Find where the given text appears and provide that cell's center as [X, Y] coordinate. 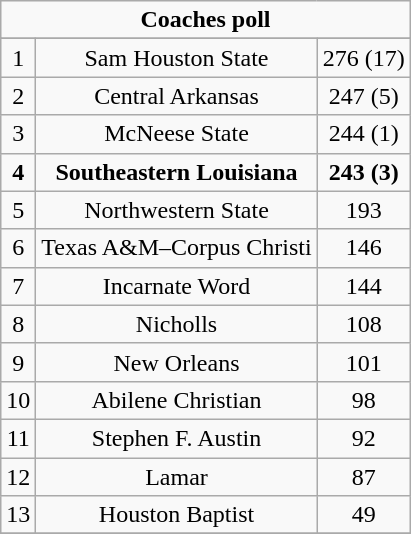
Coaches poll [206, 20]
New Orleans [176, 362]
3 [18, 134]
Texas A&M–Corpus Christi [176, 248]
5 [18, 210]
10 [18, 400]
7 [18, 286]
4 [18, 172]
247 (5) [364, 96]
Incarnate Word [176, 286]
144 [364, 286]
Abilene Christian [176, 400]
1 [18, 58]
108 [364, 324]
243 (3) [364, 172]
Nicholls [176, 324]
Lamar [176, 477]
98 [364, 400]
Central Arkansas [176, 96]
12 [18, 477]
244 (1) [364, 134]
8 [18, 324]
13 [18, 515]
276 (17) [364, 58]
87 [364, 477]
146 [364, 248]
McNeese State [176, 134]
Northwestern State [176, 210]
49 [364, 515]
6 [18, 248]
Houston Baptist [176, 515]
2 [18, 96]
92 [364, 438]
193 [364, 210]
9 [18, 362]
101 [364, 362]
Southeastern Louisiana [176, 172]
Sam Houston State [176, 58]
11 [18, 438]
Stephen F. Austin [176, 438]
